Output the (x, y) coordinate of the center of the cell containing the given text.  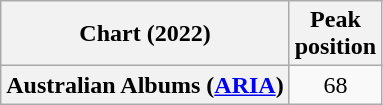
Australian Albums (ARIA) (145, 85)
Chart (2022) (145, 34)
Peakposition (335, 34)
68 (335, 85)
